Search for the cell housing the specified text and yield its [x, y] center coordinate. 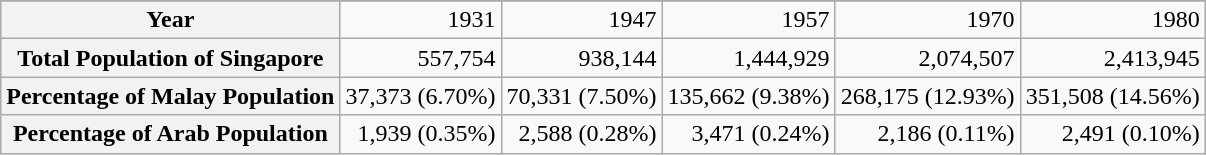
1947 [582, 20]
351,508 (14.56%) [1112, 96]
Percentage of Malay Population [170, 96]
1980 [1112, 20]
557,754 [420, 58]
37,373 (6.70%) [420, 96]
1931 [420, 20]
2,074,507 [928, 58]
2,186 (0.11%) [928, 134]
Year [170, 20]
938,144 [582, 58]
1,939 (0.35%) [420, 134]
2,491 (0.10%) [1112, 134]
1957 [748, 20]
3,471 (0.24%) [748, 134]
70,331 (7.50%) [582, 96]
Total Population of Singapore [170, 58]
Percentage of Arab Population [170, 134]
135,662 (9.38%) [748, 96]
1,444,929 [748, 58]
1970 [928, 20]
2,588 (0.28%) [582, 134]
2,413,945 [1112, 58]
268,175 (12.93%) [928, 96]
